Find where the given text appears and provide that cell's center as [X, Y] coordinate. 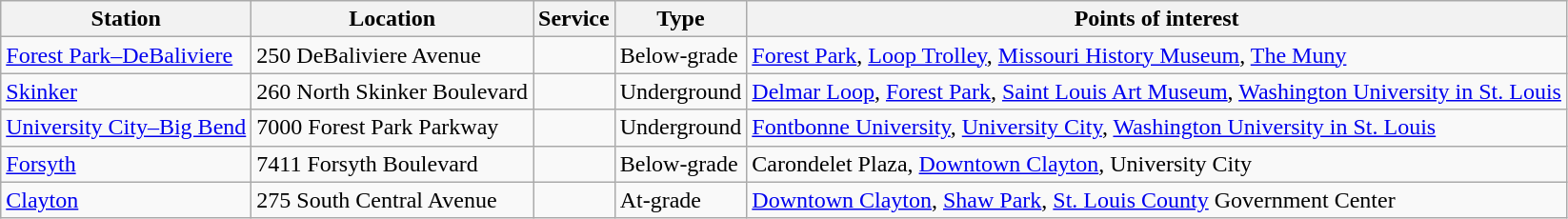
Service [574, 19]
260 North Skinker Boulevard [392, 91]
Forest Park–DeBaliviere [126, 55]
Fontbonne University, University City, Washington University in St. Louis [1156, 128]
7411 Forsyth Boulevard [392, 164]
250 DeBaliviere Avenue [392, 55]
Downtown Clayton, Shaw Park, St. Louis County Government Center [1156, 200]
7000 Forest Park Parkway [392, 128]
Location [392, 19]
Type [680, 19]
Forest Park, Loop Trolley, Missouri History Museum, The Muny [1156, 55]
At-grade [680, 200]
University City–Big Bend [126, 128]
275 South Central Avenue [392, 200]
Points of interest [1156, 19]
Clayton [126, 200]
Forsyth [126, 164]
Station [126, 19]
Skinker [126, 91]
Delmar Loop, Forest Park, Saint Louis Art Museum, Washington University in St. Louis [1156, 91]
Carondelet Plaza, Downtown Clayton, University City [1156, 164]
